Determine the [X, Y] coordinate at the center of the cell enclosing the given text.  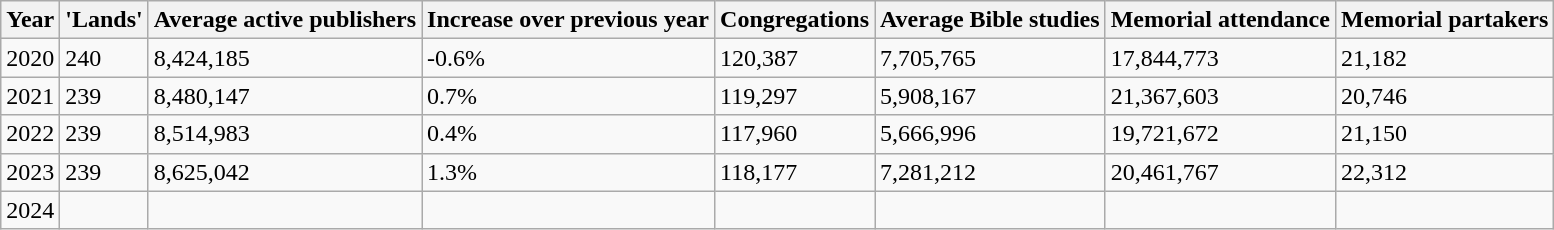
8,424,185 [284, 58]
7,281,212 [990, 172]
5,908,167 [990, 96]
17,844,773 [1220, 58]
2021 [30, 96]
0.7% [568, 96]
Average active publishers [284, 20]
7,705,765 [990, 58]
Year [30, 20]
117,960 [795, 134]
22,312 [1444, 172]
Average Bible studies [990, 20]
1.3% [568, 172]
2024 [30, 210]
20,461,767 [1220, 172]
118,177 [795, 172]
119,297 [795, 96]
21,367,603 [1220, 96]
21,150 [1444, 134]
Congregations [795, 20]
21,182 [1444, 58]
'Lands' [104, 20]
Increase over previous year [568, 20]
8,625,042 [284, 172]
-0.6% [568, 58]
120,387 [795, 58]
20,746 [1444, 96]
2023 [30, 172]
8,514,983 [284, 134]
Memorial partakers [1444, 20]
Memorial attendance [1220, 20]
5,666,996 [990, 134]
19,721,672 [1220, 134]
2020 [30, 58]
2022 [30, 134]
0.4% [568, 134]
8,480,147 [284, 96]
240 [104, 58]
